Search for the cell housing the specified text and yield its (X, Y) center coordinate. 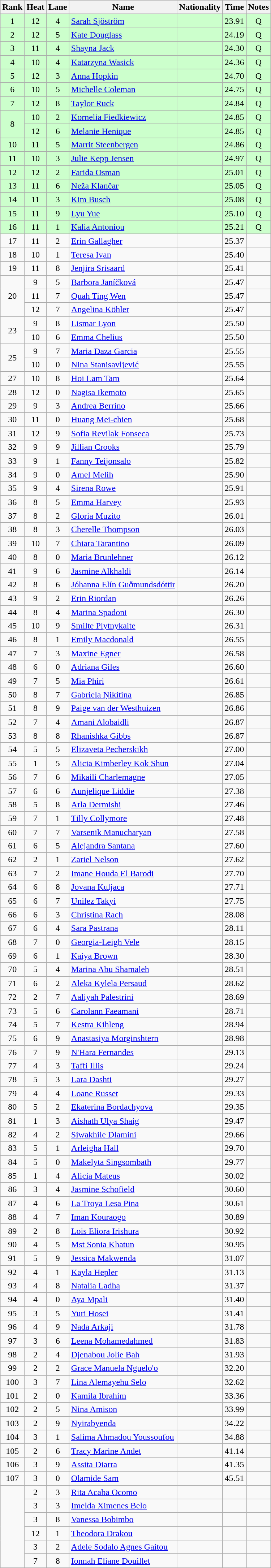
44 (12, 612)
29 (12, 406)
Vanessa Bobimbo (123, 1520)
Yuri Hosei (123, 1313)
45.51 (234, 1478)
Aunjelique Liddie (123, 791)
Kayla Hepler (123, 1272)
Marina Abu Shamaleh (123, 969)
53 (12, 736)
48 (12, 667)
30.61 (234, 1203)
Christina Rach (123, 915)
Kim Busch (123, 200)
Farida Osman (123, 172)
34 (12, 475)
Barbora Janíčková (123, 282)
24.70 (234, 76)
26.58 (234, 653)
Aya Mpali (123, 1300)
25.82 (234, 461)
24.19 (234, 35)
Erin Riordan (123, 598)
26.26 (234, 598)
Sofia Revilak Fonseca (123, 433)
104 (12, 1437)
Heat (35, 7)
27.75 (234, 901)
25.91 (234, 488)
Anna Hopkin (123, 76)
Jasmine Schofield (123, 1189)
94 (12, 1300)
Marina Spadoni (123, 612)
56 (12, 777)
98 (12, 1355)
88 (12, 1217)
Kornelia Fiedkiewicz (123, 117)
Emma Chelius (123, 337)
Unilez Takyi (123, 901)
Nina Stanisavljević (123, 364)
24.84 (234, 103)
Nationality (200, 7)
Jóhanna Elín Guðmundsdóttir (123, 584)
78 (12, 1080)
Erin Gallagher (123, 241)
Smilte Plytnykaite (123, 626)
Loane Russet (123, 1093)
31.78 (234, 1327)
Lina Alemayehu Selo (123, 1382)
43 (12, 598)
Carolann Faeamani (123, 1011)
102 (12, 1409)
Rita Acaba Ocomo (123, 1492)
24.97 (234, 158)
30.95 (234, 1244)
Amel Melih (123, 475)
Grace Manuela Nguelo'o (123, 1368)
77 (12, 1066)
33 (12, 461)
57 (12, 791)
Shayna Jack (123, 48)
95 (12, 1313)
Andrea Berrino (123, 406)
91 (12, 1258)
29.66 (234, 1135)
Elizaveta Pecherskikh (123, 750)
72 (12, 997)
Georgia-Leigh Vele (123, 942)
24.75 (234, 90)
58 (12, 804)
31.93 (234, 1355)
68 (12, 942)
70 (12, 969)
Iman Kouraogo (123, 1217)
26.20 (234, 584)
Mst Sonia Khatun (123, 1244)
Assita Diarra (123, 1464)
25.05 (234, 186)
14 (12, 200)
29.70 (234, 1148)
Siwakhile Dlamini (123, 1135)
Alejandra Santana (123, 846)
Nina Amison (123, 1409)
Chiara Tarantino (123, 543)
26.09 (234, 543)
27.60 (234, 846)
69 (12, 956)
31.13 (234, 1272)
Lyu Yue (123, 213)
42 (12, 584)
47 (12, 653)
96 (12, 1327)
25.01 (234, 172)
27 (12, 378)
62 (12, 860)
Jessica Makwenda (123, 1258)
30.92 (234, 1231)
25.68 (234, 420)
99 (12, 1368)
Ionnah Eliane Douillet (123, 1561)
18 (12, 255)
Imane Houda El Barodi (123, 873)
31 (12, 433)
26.30 (234, 612)
31.83 (234, 1341)
Salima Ahmadou Youssoufou (123, 1437)
27.38 (234, 791)
92 (12, 1272)
73 (12, 1011)
27.71 (234, 887)
Taylor Ruck (123, 103)
Emma Harvey (123, 502)
24.36 (234, 62)
Anastasiya Morginshtern (123, 1038)
13 (12, 186)
25.21 (234, 227)
83 (12, 1148)
87 (12, 1203)
39 (12, 543)
89 (12, 1231)
Zariel Nelson (123, 860)
26.01 (234, 516)
30 (12, 420)
71 (12, 983)
25.37 (234, 241)
Michelle Coleman (123, 90)
23 (12, 330)
25.40 (234, 255)
80 (12, 1107)
Taffi Illis (123, 1066)
85 (12, 1176)
103 (12, 1423)
27.46 (234, 804)
Name (123, 7)
32 (12, 447)
33.99 (234, 1409)
27.05 (234, 777)
Amani Alobaidli (123, 722)
27.48 (234, 818)
81 (12, 1121)
93 (12, 1286)
26.12 (234, 557)
Notes (258, 7)
Leena Mohamedahmed (123, 1341)
Kate Douglass (123, 35)
Nada Arkaji (123, 1327)
Lois Eliora Irishura (123, 1231)
74 (12, 1024)
25.79 (234, 447)
46 (12, 640)
25.64 (234, 378)
Aishath Ulya Shaig (123, 1121)
100 (12, 1382)
54 (12, 750)
59 (12, 818)
Jasmine Alkhaldi (123, 571)
28.98 (234, 1038)
Makelyta Singsombath (123, 1162)
24.86 (234, 144)
Marrit Steenbergen (123, 144)
Arla Dermishi (123, 804)
64 (12, 887)
Alicia Mateus (123, 1176)
51 (12, 708)
55 (12, 763)
26.31 (234, 626)
82 (12, 1135)
Nyirabyenda (123, 1423)
Gloria Muzito (123, 516)
Quah Ting Wen (123, 296)
29.33 (234, 1093)
Paige van der Westhuizen (123, 708)
Lara Dashti (123, 1080)
30.60 (234, 1189)
Alicia Kimberley Kok Shun (123, 763)
Natalia Ladha (123, 1286)
Sarah Sjöström (123, 21)
106 (12, 1464)
65 (12, 901)
61 (12, 846)
Aaliyah Palestrini (123, 997)
Kaiya Brown (123, 956)
25.10 (234, 213)
27.58 (234, 832)
26.60 (234, 667)
Kestra Kihleng (123, 1024)
28.69 (234, 997)
28.51 (234, 969)
19 (12, 268)
Nagisa Ikemoto (123, 392)
25.73 (234, 433)
Jillian Crooks (123, 447)
Olamide Sam (123, 1478)
60 (12, 832)
25.66 (234, 406)
Cherelle Thompson (123, 530)
Gabriela Ņikitina (123, 695)
Lane (58, 7)
Maxine Egner (123, 653)
30.89 (234, 1217)
86 (12, 1189)
28.30 (234, 956)
Angelina Köhler (123, 310)
15 (12, 213)
75 (12, 1038)
Lismar Lyon (123, 323)
29.77 (234, 1162)
33.36 (234, 1396)
Julie Kepp Jensen (123, 158)
36 (12, 502)
41.35 (234, 1464)
107 (12, 1478)
Sara Pastrana (123, 928)
Huang Mei-chien (123, 420)
26.14 (234, 571)
Theodora Drakou (123, 1533)
29.47 (234, 1121)
27.70 (234, 873)
26.03 (234, 530)
26.85 (234, 695)
26.86 (234, 708)
37 (12, 516)
31.41 (234, 1313)
67 (12, 928)
30.02 (234, 1176)
29.35 (234, 1107)
Tilly Collymore (123, 818)
Aleka Kylela Persaud (123, 983)
23.91 (234, 21)
31.40 (234, 1300)
26.55 (234, 640)
28.62 (234, 983)
La Troya Lesa Pina (123, 1203)
29.13 (234, 1052)
Adele Sodalo Agnes Gaitou (123, 1547)
27.00 (234, 750)
63 (12, 873)
84 (12, 1162)
Ekaterina Bordachyova (123, 1107)
29.27 (234, 1080)
25.41 (234, 268)
Kalia Antoniou (123, 227)
Rhanishka Gibbs (123, 736)
40 (12, 557)
Mikaili Charlemagne (123, 777)
Imelda Ximenes Belo (123, 1506)
Fanny Teijonsalo (123, 461)
50 (12, 695)
97 (12, 1341)
41.14 (234, 1451)
Hoi Lam Tam (123, 378)
16 (12, 227)
20 (12, 296)
25 (12, 358)
45 (12, 626)
49 (12, 681)
Jenjira Srisaard (123, 268)
25.90 (234, 475)
Djenabou Jolie Bah (123, 1355)
27.04 (234, 763)
25.65 (234, 392)
Kamila Ibrahim (123, 1396)
Emily Macdonald (123, 640)
32.20 (234, 1368)
41 (12, 571)
90 (12, 1244)
27.62 (234, 860)
28 (12, 392)
52 (12, 722)
24.30 (234, 48)
35 (12, 488)
Teresa Ivan (123, 255)
34.88 (234, 1437)
Mia Phiri (123, 681)
66 (12, 915)
Adriana Giles (123, 667)
29.24 (234, 1066)
Jovana Kuljaca (123, 887)
Varsenik Manucharyan (123, 832)
25.08 (234, 200)
32.62 (234, 1382)
28.71 (234, 1011)
76 (12, 1052)
34.22 (234, 1423)
Time (234, 7)
Arleigha Hall (123, 1148)
28.08 (234, 915)
31.37 (234, 1286)
38 (12, 530)
105 (12, 1451)
Rank (12, 7)
Maria Daza Garcia (123, 351)
28.11 (234, 928)
Sirena Rowe (123, 488)
31.07 (234, 1258)
26.61 (234, 681)
Neža Klančar (123, 186)
N'Hara Fernandes (123, 1052)
25.93 (234, 502)
Maria Brunlehner (123, 557)
17 (12, 241)
79 (12, 1093)
Melanie Henique (123, 131)
Katarzyna Wasick (123, 62)
28.94 (234, 1024)
101 (12, 1396)
Tracy Marine Andet (123, 1451)
28.15 (234, 942)
